Find where the given text appears and provide that cell's center as (X, Y) coordinate. 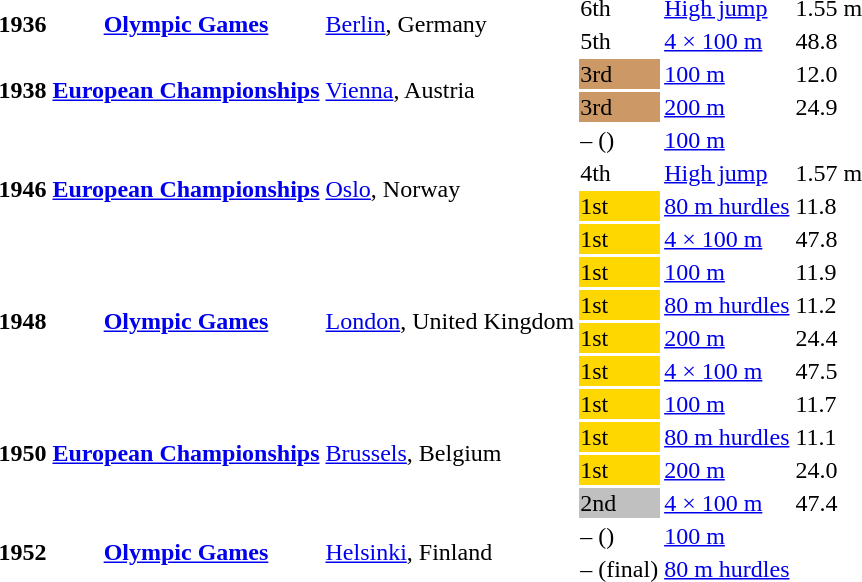
5th (620, 41)
2nd (620, 503)
Olympic Games (186, 322)
Vienna, Austria (450, 90)
Oslo, Norway (450, 190)
Brussels, Belgium (450, 454)
High jump (727, 173)
4th (620, 173)
London, United Kingdom (450, 322)
